Scan for the cell matching the given text and deliver its [X, Y] coordinate at center. 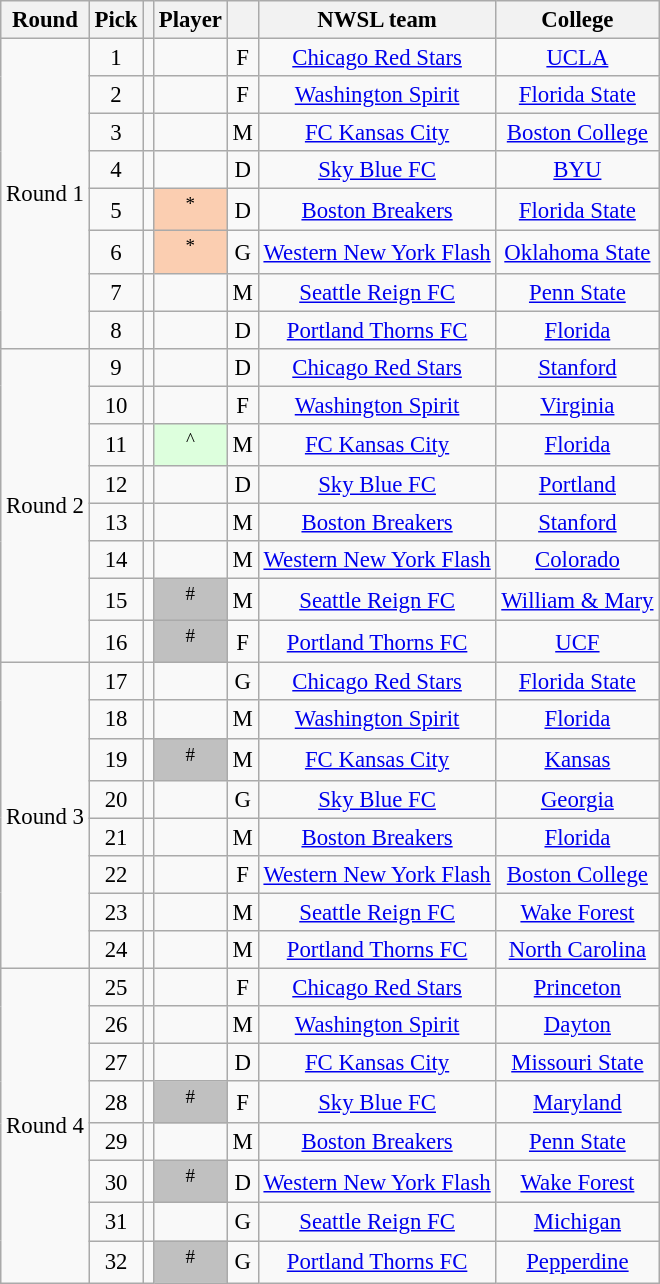
Round [45, 20]
30 [116, 1182]
8 [116, 330]
North Carolina [578, 950]
17 [116, 682]
Portland [578, 485]
7 [116, 292]
28 [116, 1102]
14 [116, 560]
BYU [578, 170]
20 [116, 799]
Round 3 [45, 816]
29 [116, 1142]
11 [116, 445]
Georgia [578, 799]
Virginia [578, 405]
31 [116, 1222]
Player [190, 20]
Dayton [578, 1025]
^ [190, 445]
Round 1 [45, 194]
Pick [116, 20]
UCF [578, 642]
Missouri State [578, 1063]
23 [116, 912]
27 [116, 1063]
19 [116, 759]
UCLA [578, 58]
32 [116, 1262]
NWSL team [377, 20]
18 [116, 720]
Maryland [578, 1102]
10 [116, 405]
College [578, 20]
6 [116, 252]
16 [116, 642]
12 [116, 485]
5 [116, 210]
1 [116, 58]
Round 4 [45, 1126]
Princeton [578, 987]
Kansas [578, 759]
15 [116, 600]
22 [116, 875]
Pepperdine [578, 1262]
26 [116, 1025]
3 [116, 133]
Colorado [578, 560]
21 [116, 837]
2 [116, 95]
4 [116, 170]
Round 2 [45, 506]
William & Mary [578, 600]
Oklahoma State [578, 252]
9 [116, 367]
13 [116, 522]
25 [116, 987]
Michigan [578, 1222]
24 [116, 950]
